Detect which cell encompasses the target text, then output its (X, Y) center coordinate. 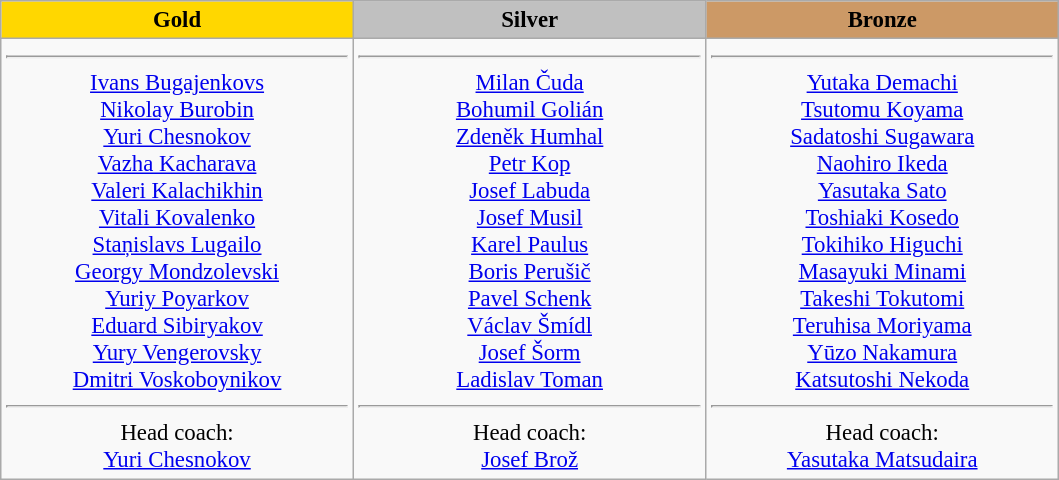
Silver (530, 20)
Gold (178, 20)
Bronze (882, 20)
